Capture the cell that displays the provided text and extract its [X, Y] central coordinate. 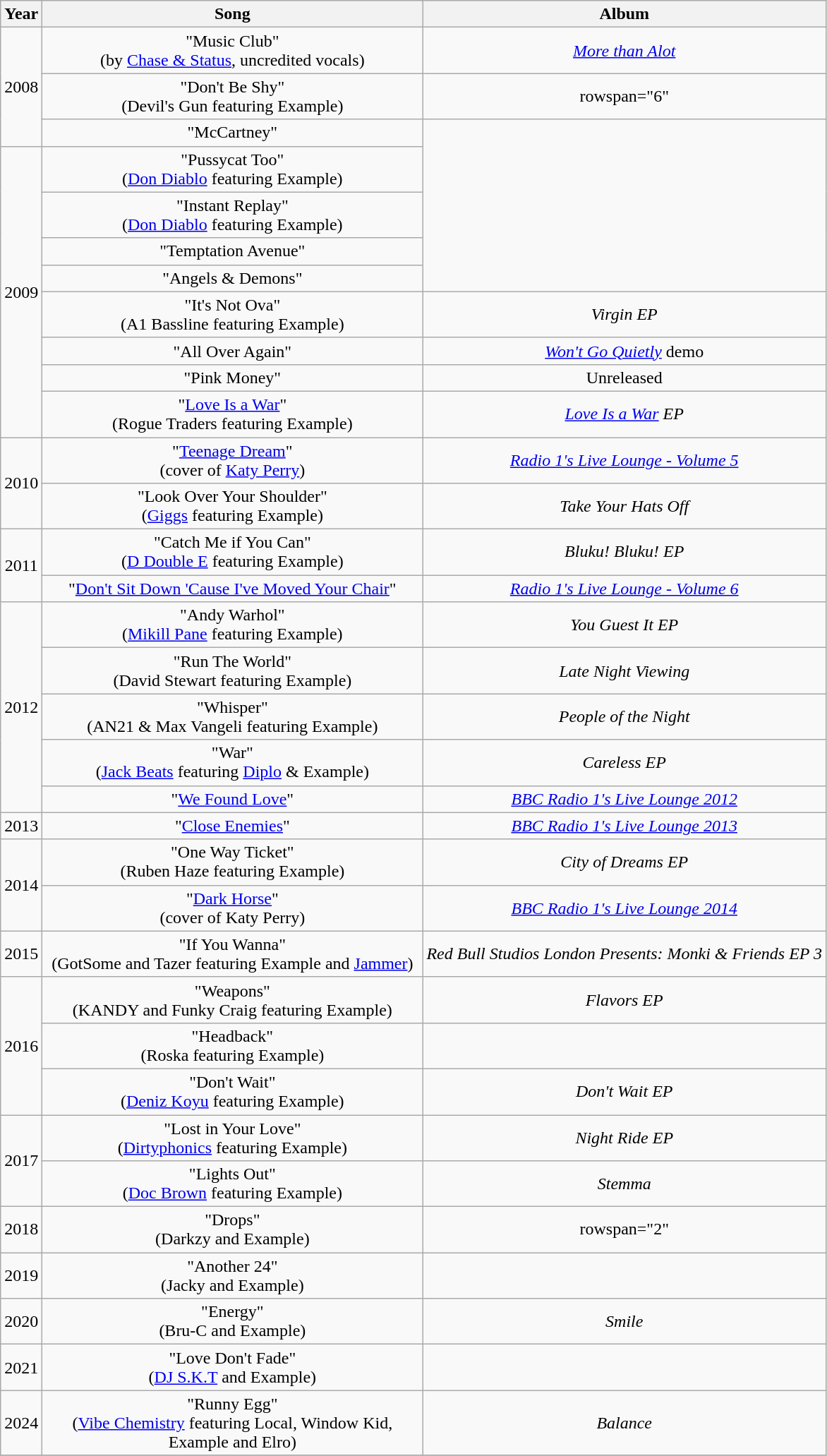
rowspan="2" [624, 1229]
"Don't Sit Down 'Cause I've Moved Your Chair" [233, 589]
"We Found Love" [233, 799]
"Lost in Your Love"(Dirtyphonics featuring Example) [233, 1138]
BBC Radio 1's Live Lounge 2012 [624, 799]
"Music Club"(by Chase & Status, uncredited vocals) [233, 51]
"Another 24"(Jacky and Example) [233, 1276]
2016 [21, 1046]
"Dark Horse"(cover of Katy Perry) [233, 908]
2009 [21, 291]
Unreleased [624, 378]
"Angels & Demons" [233, 278]
"Temptation Avenue" [233, 251]
2018 [21, 1229]
"Pussycat Too"(Don Diablo featuring Example) [233, 169]
"Look Over Your Shoulder"(Giggs featuring Example) [233, 507]
Night Ride EP [624, 1138]
Year [21, 14]
"Run The World"(David Stewart featuring Example) [233, 670]
2017 [21, 1161]
Radio 1's Live Lounge - Volume 5 [624, 460]
Don't Wait EP [624, 1091]
You Guest It EP [624, 625]
Take Your Hats Off [624, 507]
Radio 1's Live Lounge - Volume 6 [624, 589]
2010 [21, 483]
"Love Don't Fade"(DJ S.K.T and Example) [233, 1368]
"Instant Replay"(Don Diablo featuring Example) [233, 215]
"All Over Again" [233, 351]
2020 [21, 1321]
"Catch Me if You Can"(D Double E featuring Example) [233, 552]
2014 [21, 885]
rowspan="6" [624, 96]
"Teenage Dream"(cover of Katy Perry) [233, 460]
Virgin EP [624, 315]
"McCartney" [233, 133]
Won't Go Quietly demo [624, 351]
"One Way Ticket"(Ruben Haze featuring Example) [233, 862]
Stemma [624, 1184]
"Headback"(Roska featuring Example) [233, 1046]
More than Alot [624, 51]
Bluku! Bluku! EP [624, 552]
"Close Enemies" [233, 826]
2021 [21, 1368]
Balance [624, 1423]
"Weapons"(KANDY and Funky Craig featuring Example) [233, 999]
Song [233, 14]
"Andy Warhol"(Mikill Pane featuring Example) [233, 625]
Love Is a War EP [624, 414]
Album [624, 14]
2008 [21, 87]
"If You Wanna"(GotSome and Tazer featuring Example and Jammer) [233, 954]
"Don't Wait"(Deniz Koyu featuring Example) [233, 1091]
"It's Not Ova"(A1 Bassline featuring Example) [233, 315]
"Pink Money" [233, 378]
City of Dreams EP [624, 862]
"Don't Be Shy"(Devil's Gun featuring Example) [233, 96]
People of the Night [624, 717]
Flavors EP [624, 999]
Red Bull Studios London Presents: Monki & Friends EP 3 [624, 954]
"War"(Jack Beats featuring Diplo & Example) [233, 762]
BBC Radio 1's Live Lounge 2013 [624, 826]
2012 [21, 707]
"Drops"(Darkzy and Example) [233, 1229]
2015 [21, 954]
Late Night Viewing [624, 670]
"Love Is a War"(Rogue Traders featuring Example) [233, 414]
Smile [624, 1321]
"Runny Egg"(Vibe Chemistry featuring Local, Window Kid, Example and Elro) [233, 1423]
2019 [21, 1276]
"Energy"(Bru-C and Example) [233, 1321]
"Whisper"(AN21 & Max Vangeli featuring Example) [233, 717]
2024 [21, 1423]
2013 [21, 826]
BBC Radio 1's Live Lounge 2014 [624, 908]
"Lights Out"(Doc Brown featuring Example) [233, 1184]
Careless EP [624, 762]
2011 [21, 566]
